Return the (x, y) coordinate for the center point of the cell that contains the specified text.  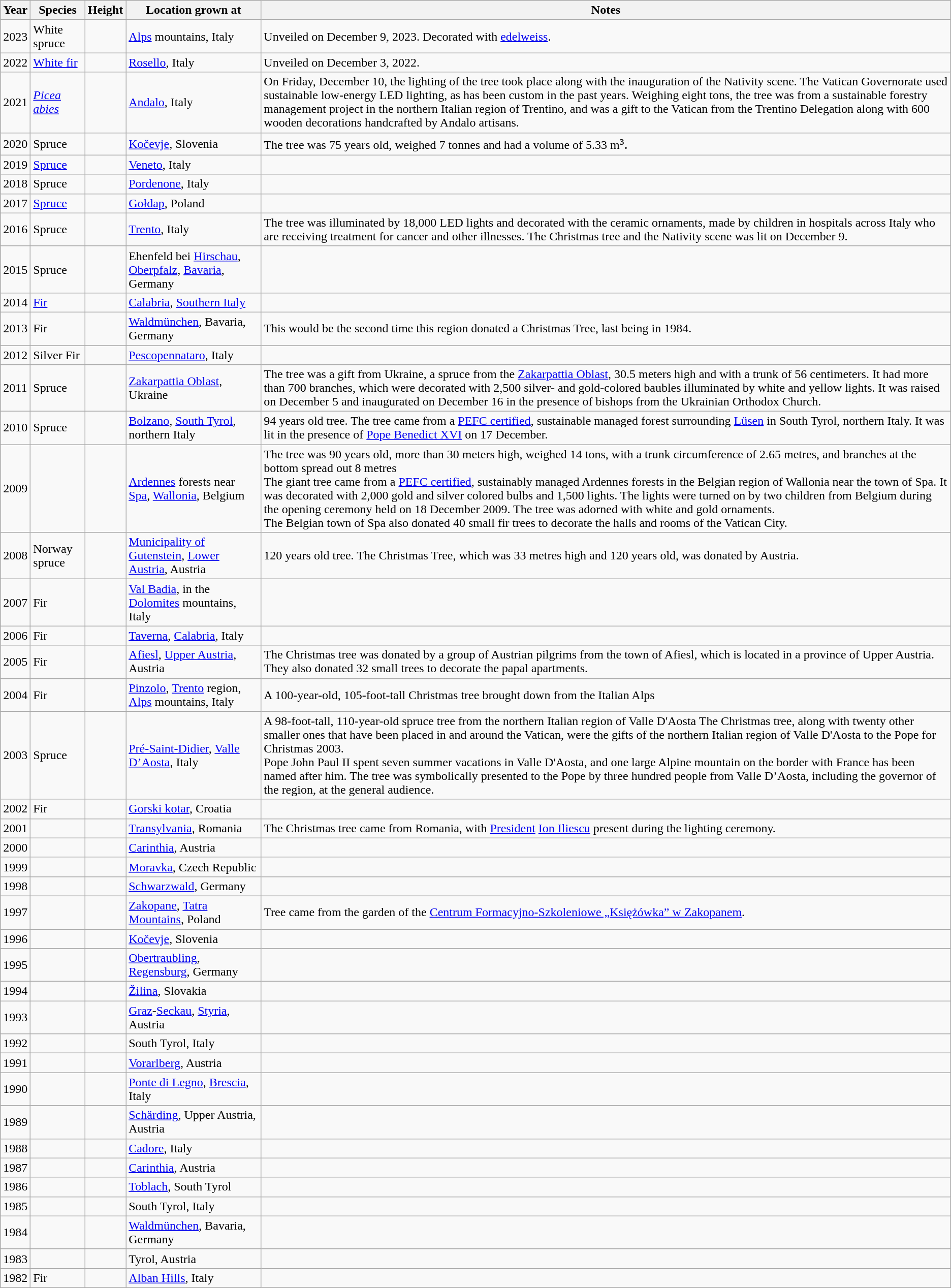
1995 (15, 965)
1985 (15, 1206)
1990 (15, 1089)
1988 (15, 1148)
Bolzano, South Tyrol, northern Italy (194, 428)
Rosello, Italy (194, 62)
Zakarpattia Oblast, Ukraine (194, 388)
2018 (15, 184)
2012 (15, 355)
1989 (15, 1122)
Ardennes forests near Spa, Wallonia, Belgium (194, 489)
Gorski kotar, Croatia (194, 809)
1996 (15, 938)
2004 (15, 695)
Veneto, Italy (194, 165)
2023 (15, 37)
Calabria, Southern Italy (194, 302)
Notes (606, 10)
Pescopennataro, Italy (194, 355)
2009 (15, 489)
120 years old tree. The Christmas Tree, which was 33 metres high and 120 years old, was donated by Austria. (606, 556)
1987 (15, 1168)
Ponte di Legno, Brescia, Italy (194, 1089)
Graz-Seckau, Styria, Austria (194, 1017)
Unveiled on December 9, 2023. Decorated with edelweiss. (606, 37)
2005 (15, 662)
Tree came from the garden of the Centrum Formacyjno-Szkoleniowe „Księżówka” w Zakopanem. (606, 913)
2001 (15, 828)
Toblach, South Tyrol (194, 1187)
2006 (15, 636)
1986 (15, 1187)
This would be the second time this region donated a Christmas Tree, last being in 1984. (606, 328)
Unveiled on December 3, 2022. (606, 62)
Schwarzwald, Germany (194, 886)
Municipality of Gutenstein, Lower Austria, Austria (194, 556)
1991 (15, 1063)
A 100-year-old, 105-foot-tall Christmas tree brought down from the Italian Alps (606, 695)
Taverna, Calabria, Italy (194, 636)
1999 (15, 867)
2011 (15, 388)
2016 (15, 230)
2015 (15, 269)
Silver Fir (58, 355)
1982 (15, 1278)
2008 (15, 556)
1998 (15, 886)
2002 (15, 809)
2019 (15, 165)
2003 (15, 755)
Alban Hills, Italy (194, 1278)
Žilina, Slovakia (194, 991)
Gołdap, Poland (194, 203)
1997 (15, 913)
2022 (15, 62)
Afiesl, Upper Austria, Austria (194, 662)
2013 (15, 328)
Pré-Saint-Didier, Valle D’Aosta, Italy (194, 755)
White spruce (58, 37)
Val Badia, in the Dolomites mountains, Italy (194, 603)
The tree was 75 years old, weighed 7 tonnes and had a volume of 5.33 m³. (606, 144)
Location grown at (194, 10)
Ehenfeld bei Hirschau, Oberpfalz, Bavaria, Germany (194, 269)
2017 (15, 203)
Zakopane, Tatra Mountains, Poland (194, 913)
Species (58, 10)
Norway spruce (58, 556)
2014 (15, 302)
White fir (58, 62)
2020 (15, 144)
1993 (15, 1017)
Tyrol, Austria (194, 1259)
1984 (15, 1233)
2000 (15, 847)
Andalo, Italy (194, 103)
Pinzolo, Trento region, Alps mountains, Italy (194, 695)
Height (105, 10)
Schärding, Upper Austria, Austria (194, 1122)
Picea abies (58, 103)
The Christmas tree came from Romania, with President Ion Iliescu present during the lighting ceremony. (606, 828)
Vorarlberg, Austria (194, 1063)
2010 (15, 428)
Moravka, Czech Republic (194, 867)
Obertraubling, Regensburg, Germany (194, 965)
1992 (15, 1044)
1994 (15, 991)
Year (15, 10)
2007 (15, 603)
Trento, Italy (194, 230)
2021 (15, 103)
1983 (15, 1259)
Pordenone, Italy (194, 184)
Transylvania, Romania (194, 828)
Cadore, Italy (194, 1148)
Alps mountains, Italy (194, 37)
